For the text-containing cell, return its midpoint in [X, Y] coordinate format. 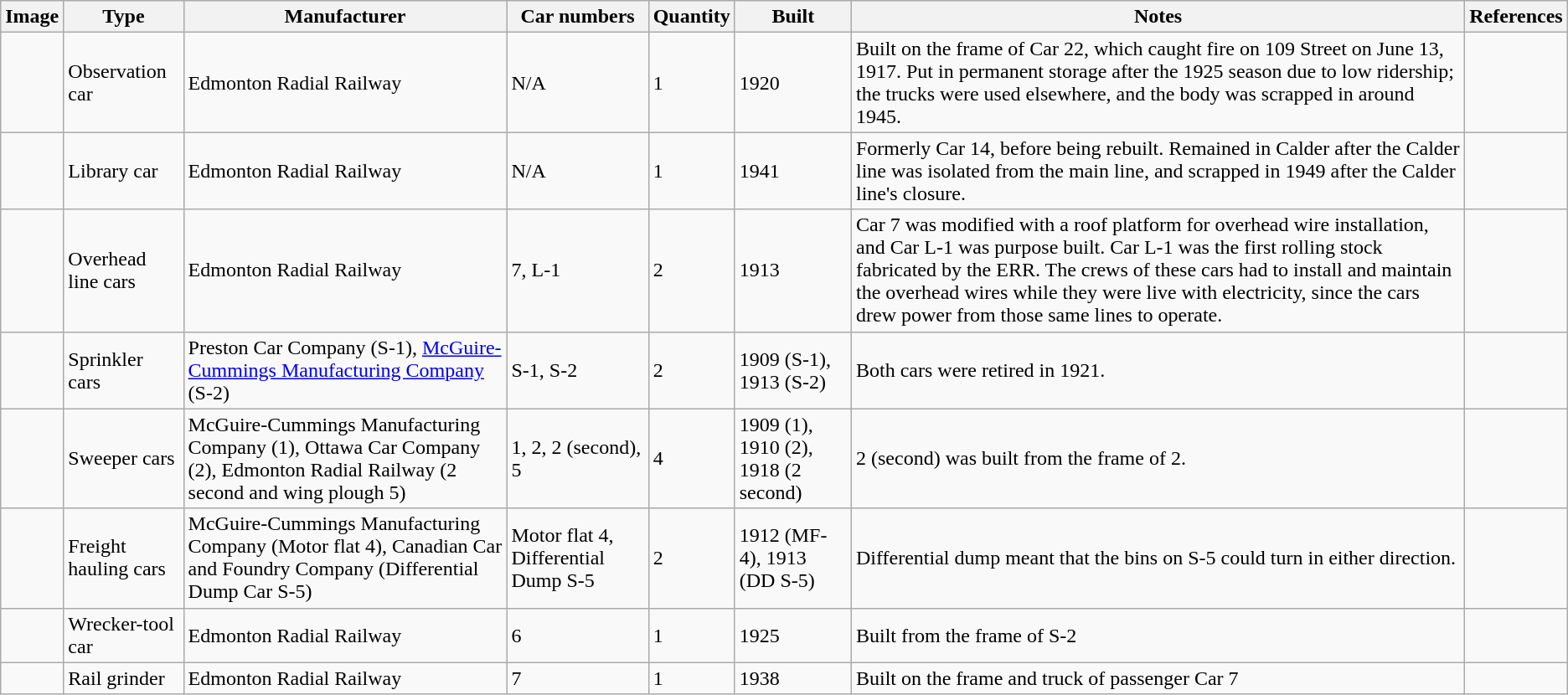
Sweeper cars [124, 459]
4 [692, 459]
Image [32, 17]
Motor flat 4, Differential Dump S-5 [578, 558]
Library car [124, 171]
Both cars were retired in 1921. [1158, 370]
1925 [792, 635]
Preston Car Company (S-1), McGuire-Cummings Manufacturing Company (S-2) [345, 370]
Type [124, 17]
1920 [792, 82]
McGuire-Cummings Manufacturing Company (1), Ottawa Car Company (2), Edmonton Radial Railway (2 second and wing plough 5) [345, 459]
7, L-1 [578, 270]
Observation car [124, 82]
1912 (MF-4), 1913 (DD S-5) [792, 558]
Car numbers [578, 17]
Built from the frame of S-2 [1158, 635]
S-1, S-2 [578, 370]
Notes [1158, 17]
Built on the frame and truck of passenger Car 7 [1158, 678]
Sprinkler cars [124, 370]
Differential dump meant that the bins on S-5 could turn in either direction. [1158, 558]
Overhead line cars [124, 270]
6 [578, 635]
Rail grinder [124, 678]
1909 (S-1), 1913 (S-2) [792, 370]
1941 [792, 171]
1, 2, 2 (second), 5 [578, 459]
2 (second) was built from the frame of 2. [1158, 459]
References [1516, 17]
Manufacturer [345, 17]
1938 [792, 678]
1913 [792, 270]
Built [792, 17]
Wrecker-tool car [124, 635]
McGuire-Cummings Manufacturing Company (Motor flat 4), Canadian Car and Foundry Company (Differential Dump Car S-5) [345, 558]
7 [578, 678]
Quantity [692, 17]
1909 (1), 1910 (2), 1918 (2 second) [792, 459]
Freight hauling cars [124, 558]
